Output the (x, y) coordinate of the center of the cell containing the given text.  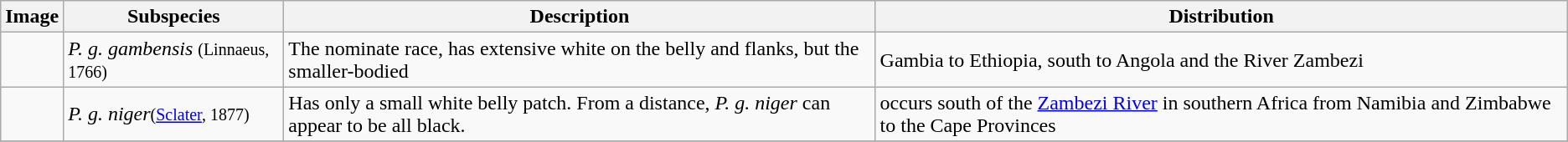
Subspecies (174, 17)
Distribution (1221, 17)
occurs south of the Zambezi River in southern Africa from Namibia and Zimbabwe to the Cape Provinces (1221, 114)
P. g. niger(Sclater, 1877) (174, 114)
Has only a small white belly patch. From a distance, P. g. niger can appear to be all black. (580, 114)
The nominate race, has extensive white on the belly and flanks, but the smaller-bodied (580, 60)
Description (580, 17)
Gambia to Ethiopia, south to Angola and the River Zambezi (1221, 60)
Image (32, 17)
P. g. gambensis (Linnaeus, 1766) (174, 60)
